Detect which cell encompasses the target text, then output its [X, Y] center coordinate. 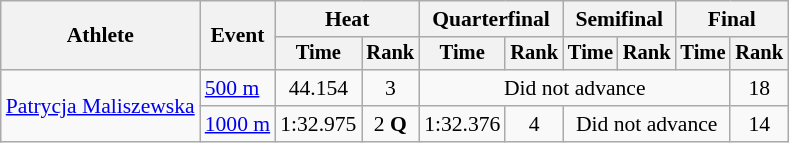
Final [731, 19]
Heat [347, 19]
Event [238, 36]
1:32.376 [462, 124]
2 Q [391, 124]
3 [391, 88]
4 [534, 124]
1:32.975 [318, 124]
Quarterfinal [491, 19]
Athlete [100, 36]
Semifinal [619, 19]
Patrycja Maliszewska [100, 106]
500 m [238, 88]
1000 m [238, 124]
44.154 [318, 88]
18 [759, 88]
14 [759, 124]
